Output the [X, Y] coordinate of the center of the cell containing the given text.  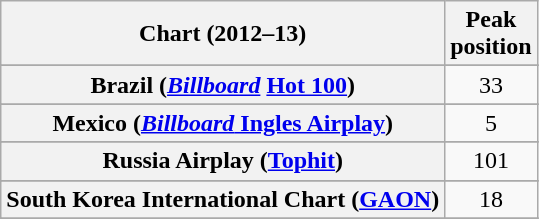
Russia Airplay (Tophit) [223, 161]
Chart (2012–13) [223, 34]
101 [491, 161]
Peakposition [491, 34]
5 [491, 123]
South Korea International Chart (GAON) [223, 199]
Brazil (Billboard Hot 100) [223, 85]
Mexico (Billboard Ingles Airplay) [223, 123]
18 [491, 199]
33 [491, 85]
